Extract the (x, y) coordinate from the center of the cell holding the provided text.  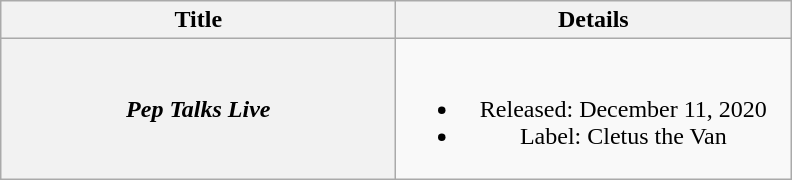
Details (594, 20)
Released: December 11, 2020Label: Cletus the Van (594, 109)
Pep Talks Live (198, 109)
Title (198, 20)
